Output the [X, Y] coordinate of the center of the cell containing the given text.  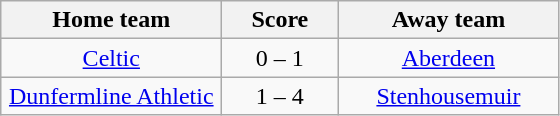
Dunfermline Athletic [112, 96]
Away team [448, 20]
Home team [112, 20]
Stenhousemuir [448, 96]
Score [280, 20]
0 – 1 [280, 58]
1 – 4 [280, 96]
Celtic [112, 58]
Aberdeen [448, 58]
